Return the (X, Y) coordinate for the center point of the cell that contains the specified text.  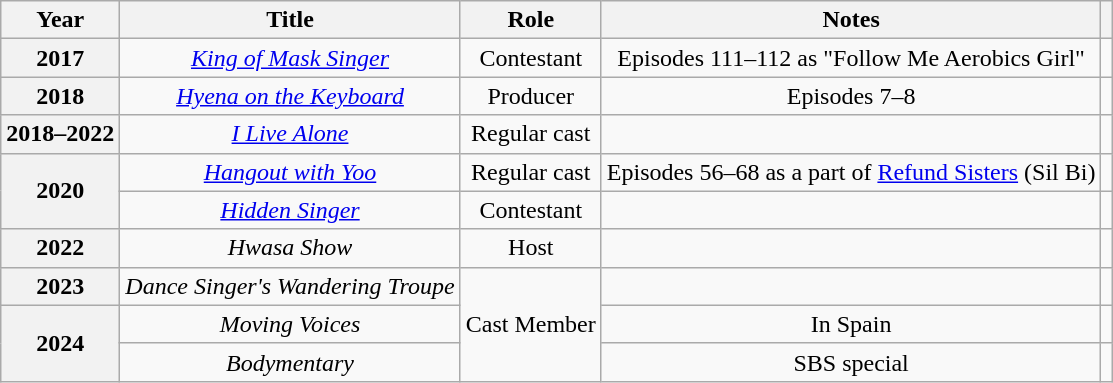
Episodes 7–8 (851, 96)
Episodes 111–112 as "Follow Me Aerobics Girl" (851, 58)
Moving Voices (290, 324)
Hangout with Yoo (290, 172)
Year (60, 20)
Hwasa Show (290, 248)
2023 (60, 286)
2022 (60, 248)
In Spain (851, 324)
Notes (851, 20)
I Live Alone (290, 134)
2018–2022 (60, 134)
Role (530, 20)
2018 (60, 96)
2017 (60, 58)
2020 (60, 191)
Cast Member (530, 324)
Hyena on the Keyboard (290, 96)
2024 (60, 343)
Host (530, 248)
Producer (530, 96)
Dance Singer's Wandering Troupe (290, 286)
Episodes 56–68 as a part of Refund Sisters (Sil Bi) (851, 172)
Bodymentary (290, 362)
Hidden Singer (290, 210)
SBS special (851, 362)
King of Mask Singer (290, 58)
Title (290, 20)
